Search for the cell housing the specified text and yield its [x, y] center coordinate. 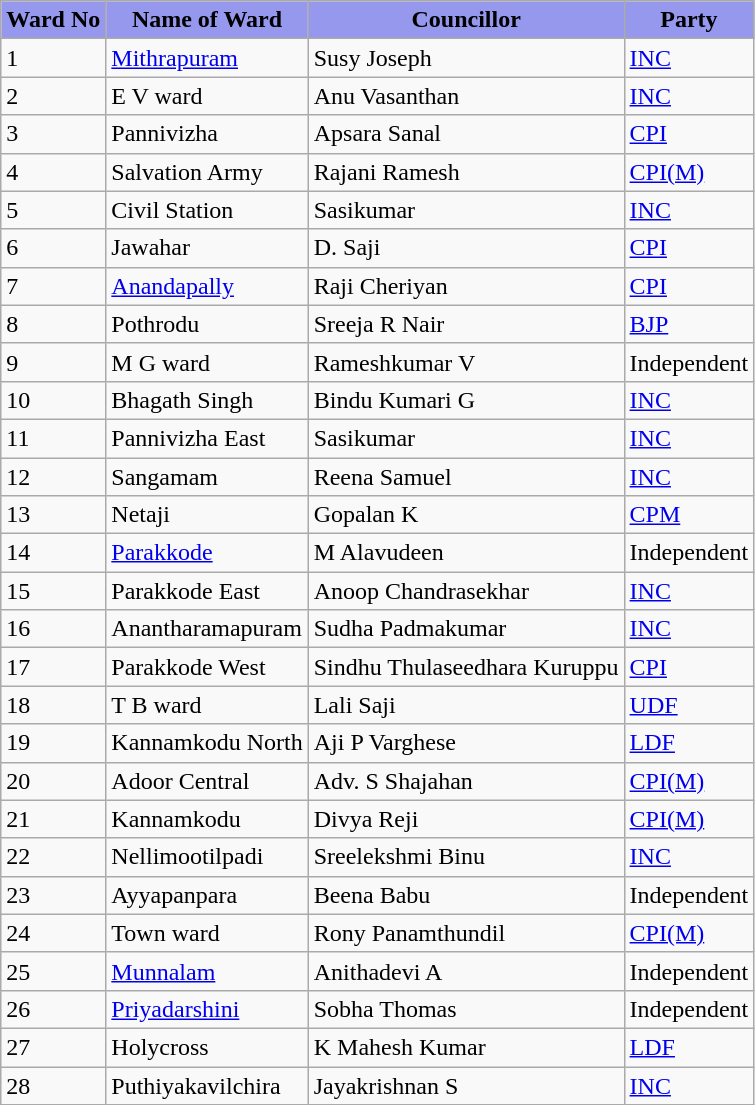
Sreeja R Nair [466, 324]
28 [54, 1085]
2 [54, 96]
21 [54, 819]
Adoor Central [207, 781]
Anithadevi A [466, 971]
Councillor [466, 20]
19 [54, 743]
Aji P Varghese [466, 743]
20 [54, 781]
6 [54, 248]
Netaji [207, 515]
Name of Ward [207, 20]
12 [54, 477]
Apsara Sanal [466, 134]
Pannivizha East [207, 438]
9 [54, 362]
Party [689, 20]
27 [54, 1047]
D. Saji [466, 248]
Sudha Padmakumar [466, 629]
5 [54, 210]
Rajani Ramesh [466, 172]
UDF [689, 705]
25 [54, 971]
Puthiyakavilchira [207, 1085]
Gopalan K [466, 515]
Holycross [207, 1047]
Town ward [207, 933]
Anu Vasanthan [466, 96]
18 [54, 705]
8 [54, 324]
Anandapally [207, 286]
Adv. S Shajahan [466, 781]
Sreelekshmi Binu [466, 857]
E V ward [207, 96]
Priyadarshini [207, 1009]
Bhagath Singh [207, 400]
BJP [689, 324]
Jawahar [207, 248]
Salvation Army [207, 172]
Parakkode [207, 553]
Mithrapuram [207, 58]
Bindu Kumari G [466, 400]
M G ward [207, 362]
Kannamkodu [207, 819]
Raji Cheriyan [466, 286]
Parakkode West [207, 667]
10 [54, 400]
Nellimootilpadi [207, 857]
M Alavudeen [466, 553]
3 [54, 134]
16 [54, 629]
11 [54, 438]
23 [54, 895]
Ward No [54, 20]
Munnalam [207, 971]
Ayyapanpara [207, 895]
24 [54, 933]
Rony Panamthundil [466, 933]
26 [54, 1009]
Parakkode East [207, 591]
4 [54, 172]
Anoop Chandrasekhar [466, 591]
17 [54, 667]
22 [54, 857]
Sangamam [207, 477]
Beena Babu [466, 895]
7 [54, 286]
Civil Station [207, 210]
CPM [689, 515]
15 [54, 591]
Jayakrishnan S [466, 1085]
K Mahesh Kumar [466, 1047]
Lali Saji [466, 705]
Pothrodu [207, 324]
Reena Samuel [466, 477]
13 [54, 515]
14 [54, 553]
Divya Reji [466, 819]
Kannamkodu North [207, 743]
Anantharamapuram [207, 629]
Rameshkumar V [466, 362]
1 [54, 58]
T B ward [207, 705]
Sobha Thomas [466, 1009]
Susy Joseph [466, 58]
Sindhu Thulaseedhara Kuruppu [466, 667]
Pannivizha [207, 134]
